Return the [X, Y] coordinate for the center point of the cell that contains the specified text.  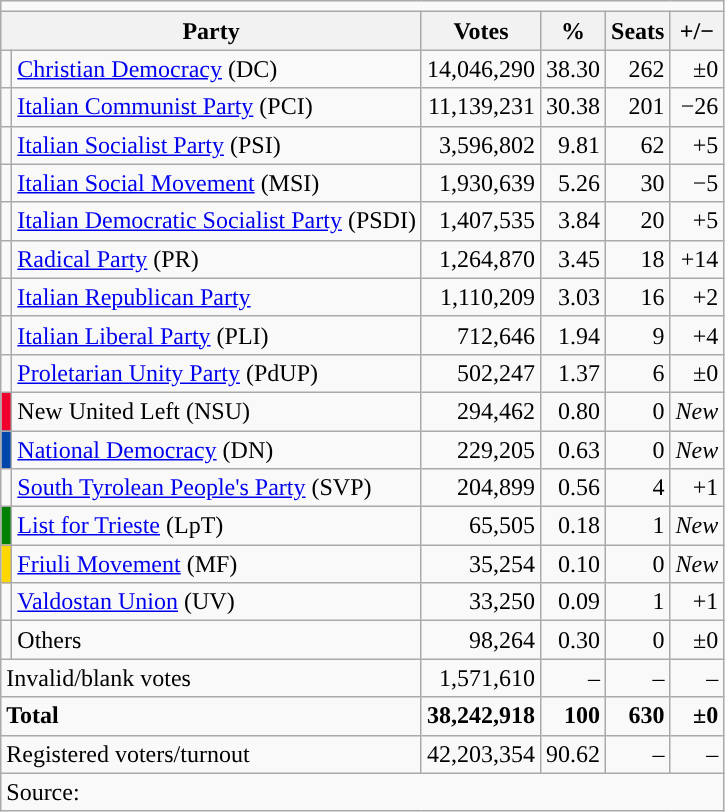
1.37 [574, 373]
Registered voters/turnout [212, 754]
294,462 [480, 411]
0.30 [574, 640]
9 [638, 335]
30.38 [574, 107]
+2 [697, 297]
−5 [697, 183]
262 [638, 69]
90.62 [574, 754]
3.45 [574, 259]
0.80 [574, 411]
Source: [362, 792]
3.84 [574, 221]
Italian Republican Party [217, 297]
42,203,354 [480, 754]
38,242,918 [480, 716]
Proletarian Unity Party (PdUP) [217, 373]
5.26 [574, 183]
Italian Democratic Socialist Party (PSDI) [217, 221]
0.56 [574, 488]
Seats [638, 31]
Italian Communist Party (PCI) [217, 107]
0.10 [574, 564]
Others [217, 640]
Valdostan Union (UV) [217, 602]
4 [638, 488]
Radical Party (PR) [217, 259]
3,596,802 [480, 145]
3.03 [574, 297]
% [574, 31]
35,254 [480, 564]
1,110,209 [480, 297]
229,205 [480, 449]
1.94 [574, 335]
38.30 [574, 69]
+14 [697, 259]
502,247 [480, 373]
6 [638, 373]
New United Left (NSU) [217, 411]
Italian Socialist Party (PSI) [217, 145]
33,250 [480, 602]
+4 [697, 335]
98,264 [480, 640]
Votes [480, 31]
0.18 [574, 526]
Total [212, 716]
−26 [697, 107]
30 [638, 183]
Party [212, 31]
100 [574, 716]
14,046,290 [480, 69]
1,571,610 [480, 678]
Invalid/blank votes [212, 678]
204,899 [480, 488]
18 [638, 259]
712,646 [480, 335]
+/− [697, 31]
65,505 [480, 526]
Friuli Movement (MF) [217, 564]
Italian Liberal Party (PLI) [217, 335]
201 [638, 107]
National Democracy (DN) [217, 449]
Italian Social Movement (MSI) [217, 183]
0.63 [574, 449]
South Tyrolean People's Party (SVP) [217, 488]
20 [638, 221]
630 [638, 716]
1,264,870 [480, 259]
1,407,535 [480, 221]
11,139,231 [480, 107]
0.09 [574, 602]
62 [638, 145]
16 [638, 297]
9.81 [574, 145]
List for Trieste (LpT) [217, 526]
1,930,639 [480, 183]
Christian Democracy (DC) [217, 69]
